Return the (X, Y) coordinate for the center point of the cell that contains the specified text.  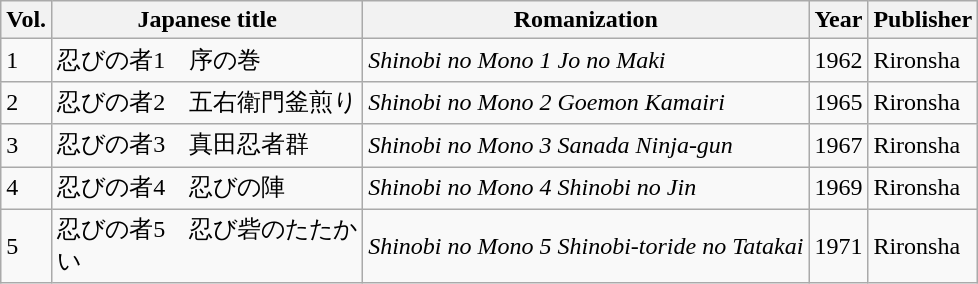
忍びの者2 五右衛門釜煎り (208, 102)
Shinobi no Mono 3 Sanada Ninja-gun (586, 146)
忍びの者3 真田忍者群 (208, 146)
Romanization (586, 20)
Shinobi no Mono 4 Shinobi no Jin (586, 188)
1967 (838, 146)
5 (26, 246)
Publisher (923, 20)
忍びの者4 忍びの陣 (208, 188)
1971 (838, 246)
Japanese title (208, 20)
Vol. (26, 20)
4 (26, 188)
3 (26, 146)
Shinobi no Mono 1 Jo no Maki (586, 60)
忍びの者5 忍び砦のたたかい (208, 246)
忍びの者1 序の巻 (208, 60)
Shinobi no Mono 5 Shinobi-toride no Tatakai (586, 246)
1 (26, 60)
1965 (838, 102)
Year (838, 20)
1969 (838, 188)
Shinobi no Mono 2 Goemon Kamairi (586, 102)
2 (26, 102)
1962 (838, 60)
